Capture the cell that displays the provided text and extract its (x, y) central coordinate. 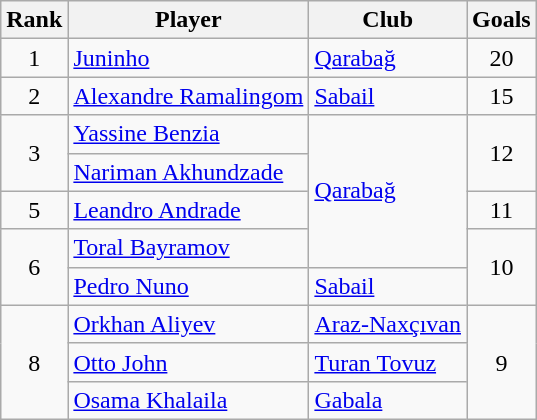
11 (501, 210)
Leandro Andrade (188, 210)
Player (188, 20)
Rank (34, 20)
Nariman Akhundzade (188, 172)
8 (34, 362)
20 (501, 58)
3 (34, 153)
Juninho (188, 58)
10 (501, 267)
1 (34, 58)
15 (501, 96)
Yassine Benzia (188, 134)
6 (34, 267)
Alexandre Ramalingom (188, 96)
12 (501, 153)
Club (388, 20)
2 (34, 96)
Toral Bayramov (188, 248)
5 (34, 210)
Gabala (388, 400)
Osama Khalaila (188, 400)
9 (501, 362)
Araz-Naxçıvan (388, 324)
Goals (501, 20)
Turan Tovuz (388, 362)
Otto John (188, 362)
Orkhan Aliyev (188, 324)
Pedro Nuno (188, 286)
